For the text-containing cell, return its midpoint in [X, Y] coordinate format. 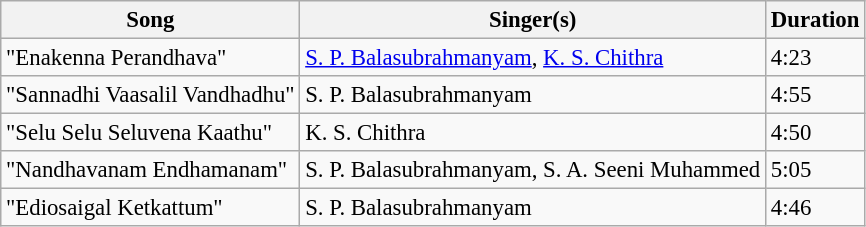
K. S. Chithra [533, 133]
"Enakenna Perandhava" [150, 58]
Song [150, 20]
Singer(s) [533, 20]
"Ediosaigal Ketkattum" [150, 208]
S. P. Balasubrahmanyam, S. A. Seeni Muhammed [533, 170]
Duration [814, 20]
"Selu Selu Seluvena Kaathu" [150, 133]
4:50 [814, 133]
4:46 [814, 208]
"Nandhavanam Endhamanam" [150, 170]
"Sannadhi Vaasalil Vandhadhu" [150, 95]
4:55 [814, 95]
S. P. Balasubrahmanyam, K. S. Chithra [533, 58]
4:23 [814, 58]
5:05 [814, 170]
